Locate the cell with the specified text and output its [X, Y] center coordinate. 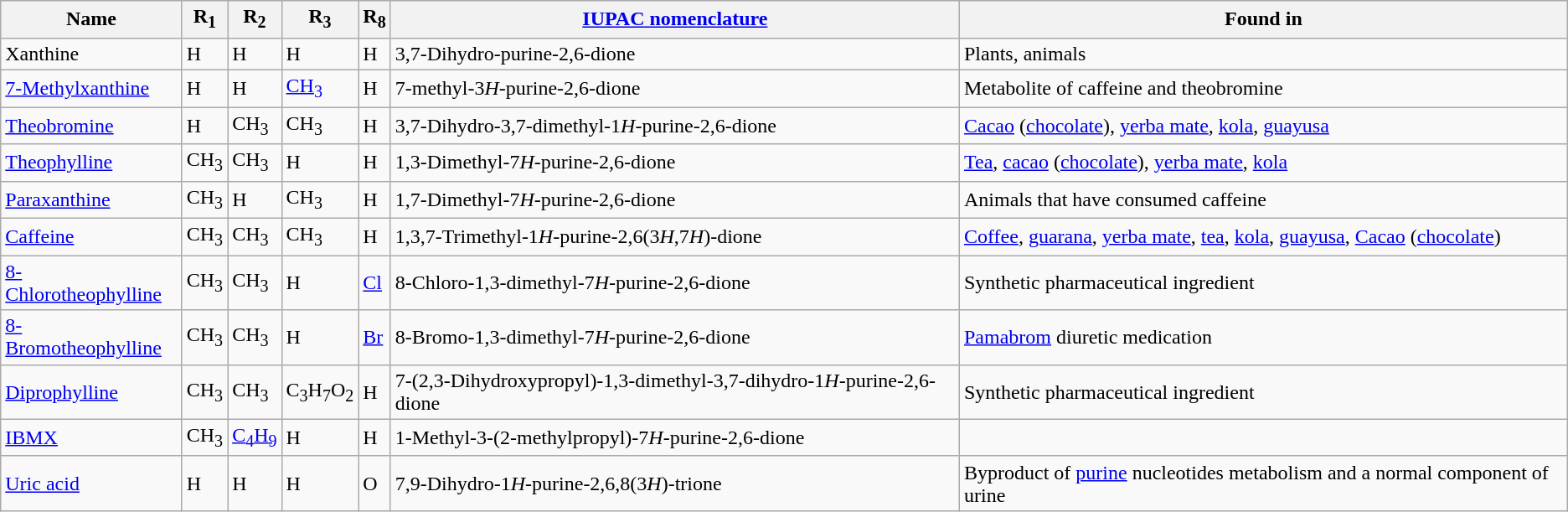
Pamabrom diuretic medication [1263, 337]
Animals that have consumed caffeine [1263, 199]
7-(2,3-Dihydroxypropyl)-1,3-dimethyl-3,7-dihydro-1H-purine-2,6-dione [675, 392]
Cl [374, 283]
Name [91, 19]
C4H9 [255, 437]
Theobromine [91, 126]
1,3,7-Trimethyl-1H-purine-2,6(3H,7H)-dione [675, 237]
C3H7O2 [320, 392]
IUPAC nomenclature [675, 19]
7,9-Dihydro-1H-purine-2,6,8(3H)-trione [675, 483]
3,7-Dihydro-3,7-dimethyl-1H-purine-2,6-dione [675, 126]
7-Methylxanthine [91, 88]
1-Methyl-3-(2-methylpropyl)-7H-purine-2,6-dione [675, 437]
Plants, animals [1263, 54]
8-Bromo-1,3-dimethyl-7H-purine-2,6-dione [675, 337]
Byproduct of purine nucleotides metabolism and a normal component of urine [1263, 483]
1,7-Dimethyl-7H-purine-2,6-dione [675, 199]
3,7-Dihydro-purine-2,6-dione [675, 54]
R2 [255, 19]
Paraxanthine [91, 199]
Xanthine [91, 54]
R8 [374, 19]
Tea, cacao (chocolate), yerba mate, kola [1263, 163]
Theophylline [91, 163]
Uric acid [91, 483]
8-Chloro-1,3-dimethyl-7H-purine-2,6-dione [675, 283]
Caffeine [91, 237]
O [374, 483]
Coffee, guarana, yerba mate, tea, kola, guayusa, Cacao (chocolate) [1263, 237]
Cacao (chocolate), yerba mate, kola, guayusa [1263, 126]
8-Chlorotheophylline [91, 283]
Found in [1263, 19]
IBMX [91, 437]
R1 [204, 19]
R3 [320, 19]
Br [374, 337]
7-methyl-3H-purine-2,6-dione [675, 88]
8-Bromotheophylline [91, 337]
1,3-Dimethyl-7H-purine-2,6-dione [675, 163]
Diprophylline [91, 392]
Metabolite of caffeine and theobromine [1263, 88]
